Capture the cell that displays the provided text and extract its [X, Y] central coordinate. 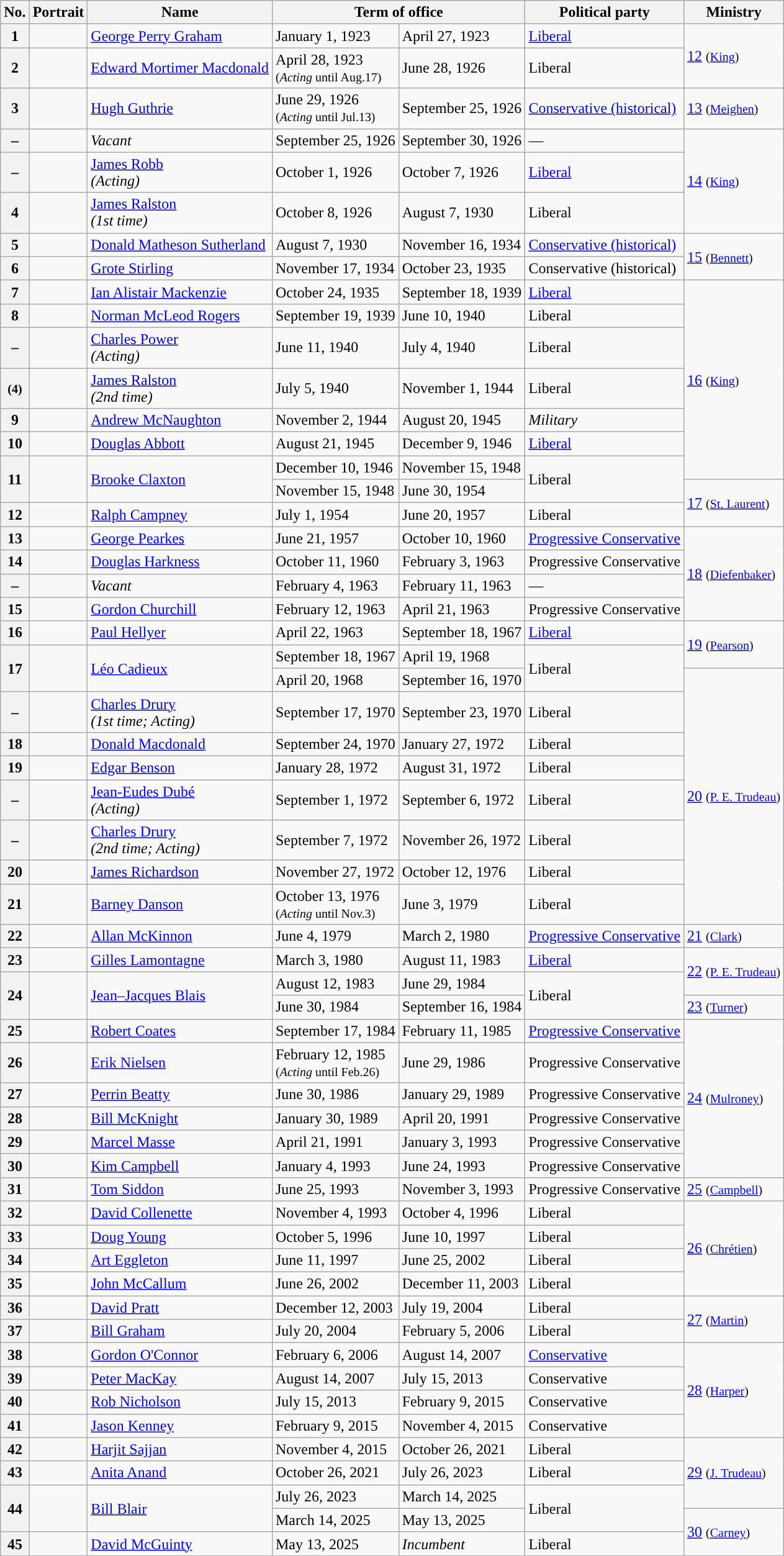
September 16, 1984 [462, 1007]
Doug Young [180, 1236]
June 30, 1954 [462, 491]
22 [15, 936]
Tom Siddon [180, 1189]
June 3, 1979 [462, 904]
40 [15, 1402]
7 [15, 292]
October 12, 1976 [462, 872]
Bill Graham [180, 1331]
24 (Mulroney) [734, 1098]
June 30, 1984 [335, 1007]
April 21, 1963 [462, 609]
38 [15, 1355]
17 (St. Laurent) [734, 503]
June 29, 1984 [462, 984]
February 11, 1985 [462, 1031]
25 [15, 1031]
Kim Campbell [180, 1165]
Donald Matheson Sutherland [180, 245]
26 (Chrétien) [734, 1248]
Allan McKinnon [180, 936]
Charles Drury(2nd time; Acting) [180, 841]
18 (Diefenbaker) [734, 574]
January 27, 1972 [462, 744]
January 4, 1993 [335, 1165]
Charles Power(Acting) [180, 348]
October 24, 1935 [335, 292]
November 1, 1944 [462, 387]
January 3, 1993 [462, 1142]
June 10, 1997 [462, 1236]
April 20, 1991 [462, 1118]
February 3, 1963 [462, 562]
Douglas Abbott [180, 444]
September 23, 1970 [462, 712]
28 (Harper) [734, 1390]
Robert Coates [180, 1031]
21 (Clark) [734, 936]
June 20, 1957 [462, 515]
June 30, 1986 [335, 1095]
Edward Mortimer Macdonald [180, 68]
November 17, 1934 [335, 268]
September 24, 1970 [335, 744]
Norman McLeod Rogers [180, 315]
21 [15, 904]
April 20, 1968 [335, 680]
June 28, 1926 [462, 68]
14 (King) [734, 181]
October 8, 1926 [335, 212]
1 [15, 36]
October 7, 1926 [462, 173]
June 24, 1993 [462, 1165]
15 [15, 609]
Harjit Sajjan [180, 1449]
James Richardson [180, 872]
44 [15, 1508]
July 4, 1940 [462, 348]
January 30, 1989 [335, 1118]
23 (Turner) [734, 1007]
(4) [15, 387]
28 [15, 1118]
June 4, 1979 [335, 936]
6 [15, 268]
No. [15, 12]
August 12, 1983 [335, 984]
June 26, 2002 [335, 1284]
June 29, 1986 [462, 1063]
February 5, 2006 [462, 1331]
October 11, 1960 [335, 562]
June 25, 2002 [462, 1260]
33 [15, 1236]
October 5, 1996 [335, 1236]
Bill McKnight [180, 1118]
June 11, 1940 [335, 348]
September 7, 1972 [335, 841]
3 [15, 108]
February 11, 1963 [462, 586]
10 [15, 444]
14 [15, 562]
Gordon O'Connor [180, 1355]
David Pratt [180, 1308]
Incumbent [462, 1544]
George Perry Graham [180, 36]
October 4, 1996 [462, 1213]
June 21, 1957 [335, 538]
September 17, 1970 [335, 712]
Ralph Campney [180, 515]
December 10, 1946 [335, 468]
September 16, 1970 [462, 680]
John McCallum [180, 1284]
27 (Martin) [734, 1319]
David McGuinty [180, 1544]
15 (Bennett) [734, 256]
Marcel Masse [180, 1142]
December 11, 2003 [462, 1284]
30 (Carney) [734, 1532]
Hugh Guthrie [180, 108]
39 [15, 1378]
Paul Hellyer [180, 633]
James Robb(Acting) [180, 173]
February 12, 1985(Acting until Feb.26) [335, 1063]
David Collenette [180, 1213]
36 [15, 1308]
February 6, 2006 [335, 1355]
July 1, 1954 [335, 515]
41 [15, 1426]
July 5, 1940 [335, 387]
Barney Danson [180, 904]
Term of office [399, 12]
23 [15, 960]
8 [15, 315]
Portrait [58, 12]
25 (Campbell) [734, 1189]
19 [15, 767]
December 12, 2003 [335, 1308]
12 (King) [734, 56]
July 20, 2004 [335, 1331]
Gordon Churchill [180, 609]
Perrin Beatty [180, 1095]
June 11, 1997 [335, 1260]
29 (J. Trudeau) [734, 1473]
Peter MacKay [180, 1378]
Rob Nicholson [180, 1402]
March 3, 1980 [335, 960]
Charles Drury(1st time; Acting) [180, 712]
August 20, 1945 [462, 420]
August 11, 1983 [462, 960]
Donald Macdonald [180, 744]
Andrew McNaughton [180, 420]
17 [15, 668]
Erik Nielsen [180, 1063]
19 (Pearson) [734, 645]
29 [15, 1142]
George Pearkes [180, 538]
March 2, 1980 [462, 936]
Douglas Harkness [180, 562]
42 [15, 1449]
September 19, 1939 [335, 315]
Name [180, 12]
27 [15, 1095]
32 [15, 1213]
April 21, 1991 [335, 1142]
35 [15, 1284]
9 [15, 420]
Gilles Lamontagne [180, 960]
13 [15, 538]
31 [15, 1189]
Jason Kenney [180, 1426]
Political party [605, 12]
24 [15, 995]
November 27, 1972 [335, 872]
November 4, 1993 [335, 1213]
November 26, 1972 [462, 841]
2 [15, 68]
July 19, 2004 [462, 1308]
Ian Alistair Mackenzie [180, 292]
December 9, 1946 [462, 444]
January 29, 1989 [462, 1095]
30 [15, 1165]
James Ralston(2nd time) [180, 387]
October 23, 1935 [462, 268]
September 6, 1972 [462, 800]
September 30, 1926 [462, 140]
5 [15, 245]
11 [15, 479]
Edgar Benson [180, 767]
June 29, 1926(Acting until Jul.13) [335, 108]
Military [605, 420]
April 19, 1968 [462, 656]
43 [15, 1473]
October 10, 1960 [462, 538]
November 16, 1934 [462, 245]
12 [15, 515]
Jean-Eudes Dubé(Acting) [180, 800]
18 [15, 744]
20 (P. E. Trudeau) [734, 796]
November 2, 1944 [335, 420]
February 12, 1963 [335, 609]
Art Eggleton [180, 1260]
November 3, 1993 [462, 1189]
August 21, 1945 [335, 444]
January 1, 1923 [335, 36]
October 1, 1926 [335, 173]
April 22, 1963 [335, 633]
Ministry [734, 12]
September 17, 1984 [335, 1031]
James Ralston(1st time) [180, 212]
September 18, 1939 [462, 292]
June 10, 1940 [462, 315]
20 [15, 872]
Grote Stirling [180, 268]
Bill Blair [180, 1508]
April 27, 1923 [462, 36]
13 (Meighen) [734, 108]
Jean–Jacques Blais [180, 995]
34 [15, 1260]
16 (King) [734, 379]
January 28, 1972 [335, 767]
4 [15, 212]
45 [15, 1544]
Brooke Claxton [180, 479]
April 28, 1923(Acting until Aug.17) [335, 68]
37 [15, 1331]
26 [15, 1063]
22 (P. E. Trudeau) [734, 972]
September 1, 1972 [335, 800]
16 [15, 633]
February 4, 1963 [335, 586]
October 13, 1976(Acting until Nov.3) [335, 904]
Léo Cadieux [180, 668]
August 31, 1972 [462, 767]
Anita Anand [180, 1473]
June 25, 1993 [335, 1189]
